From the cell containing the given text, extract its center point as (X, Y) coordinate. 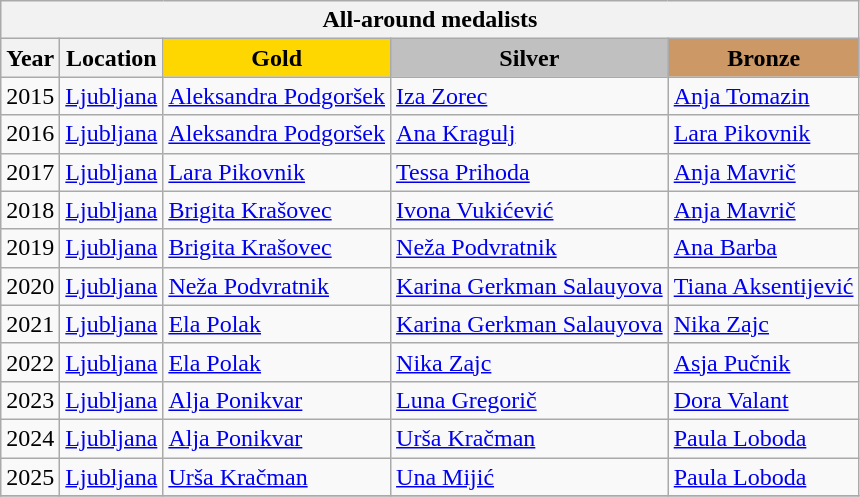
Tessa Prihoda (530, 172)
Ana Kragulj (530, 134)
2017 (30, 172)
Gold (277, 58)
Anja Tomazin (764, 96)
Year (30, 58)
2020 (30, 286)
Bronze (764, 58)
Una Mijić (530, 477)
2015 (30, 96)
Luna Gregorič (530, 400)
Location (112, 58)
2018 (30, 210)
All-around medalists (430, 20)
2016 (30, 134)
Iza Zorec (530, 96)
Tiana Aksentijević (764, 286)
2022 (30, 362)
Ana Barba (764, 248)
Ivona Vukićević (530, 210)
Silver (530, 58)
2023 (30, 400)
2021 (30, 324)
2025 (30, 477)
Asja Pučnik (764, 362)
Dora Valant (764, 400)
2024 (30, 438)
2019 (30, 248)
